Return the (x, y) coordinate for the center point of the cell that contains the specified text.  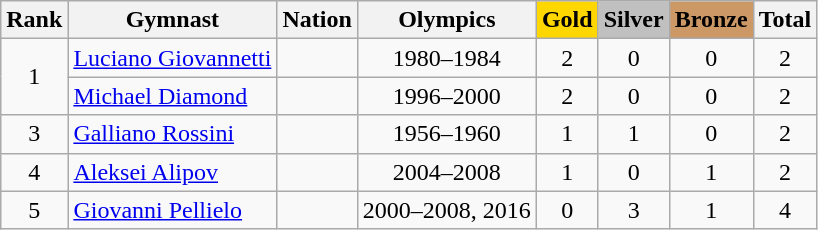
Olympics (446, 20)
Luciano Giovannetti (172, 58)
Bronze (711, 20)
Gymnast (172, 20)
Giovanni Pellielo (172, 210)
Aleksei Alipov (172, 172)
Gold (567, 20)
Total (785, 20)
1956–1960 (446, 134)
Michael Diamond (172, 96)
Silver (634, 20)
Nation (317, 20)
1980–1984 (446, 58)
2004–2008 (446, 172)
5 (34, 210)
1996–2000 (446, 96)
2000–2008, 2016 (446, 210)
Galliano Rossini (172, 134)
Rank (34, 20)
